Return (x, y) of the center of cell containing provided text 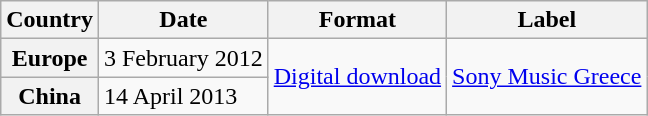
China (50, 96)
Format (357, 20)
Label (547, 20)
Sony Music Greece (547, 77)
Digital download (357, 77)
Europe (50, 58)
3 February 2012 (183, 58)
Country (50, 20)
Date (183, 20)
14 April 2013 (183, 96)
